For the text-containing cell, return its midpoint in [x, y] coordinate format. 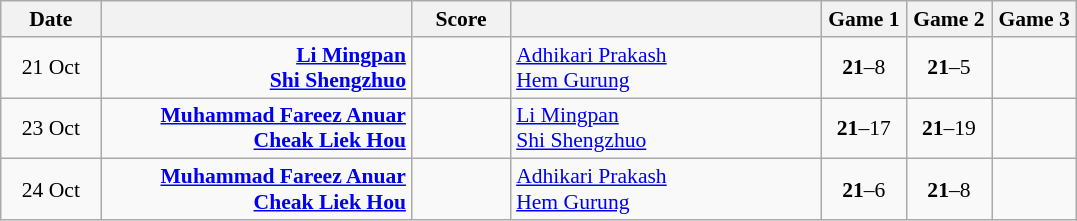
Date [51, 19]
Game 2 [948, 19]
Game 1 [864, 19]
23 Oct [51, 128]
21–5 [948, 68]
24 Oct [51, 190]
21 Oct [51, 68]
21–19 [948, 128]
Game 3 [1034, 19]
21–17 [864, 128]
21–6 [864, 190]
Score [461, 19]
